Extract the [X, Y] coordinate from the center of the cell holding the provided text.  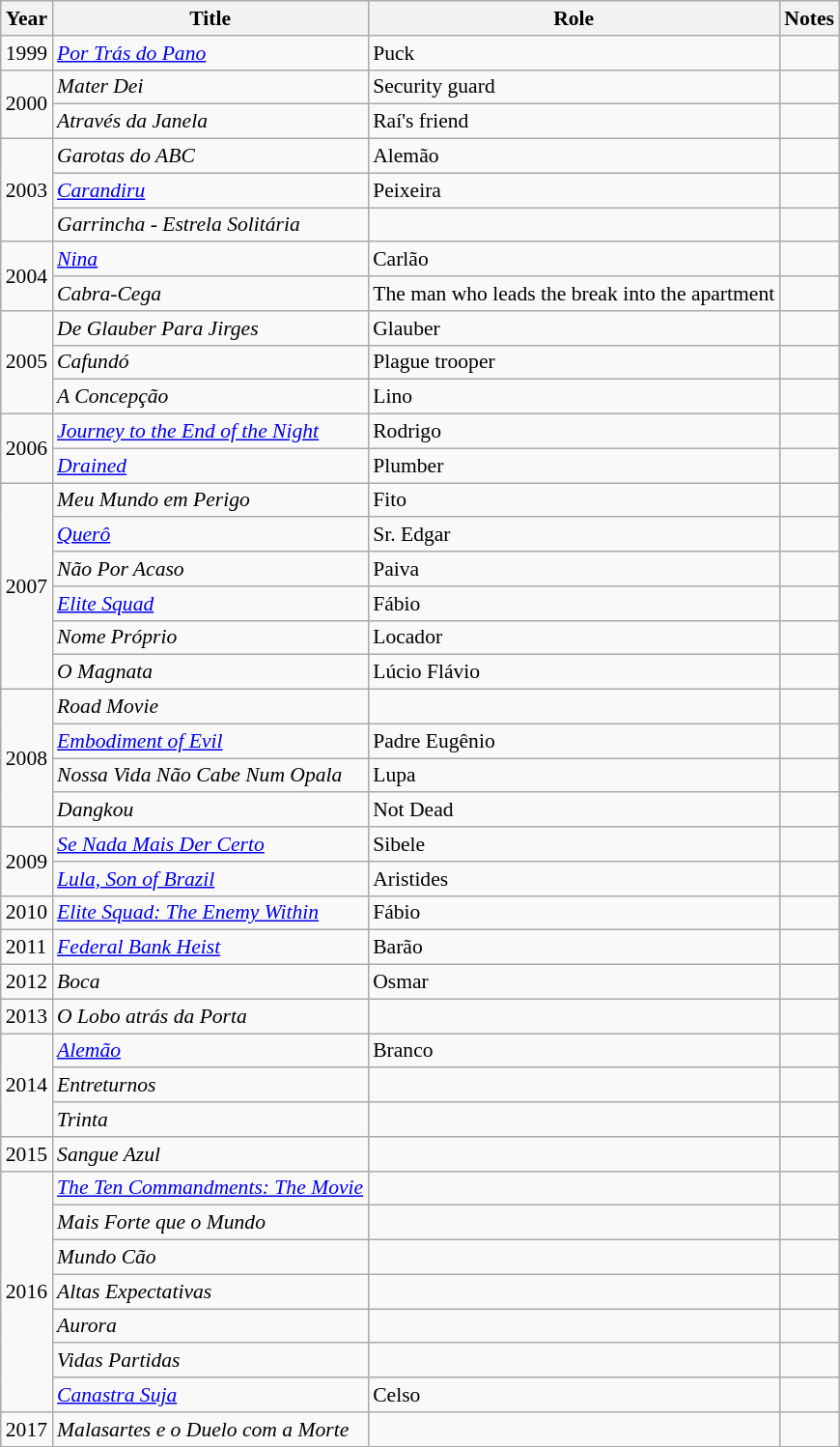
Journey to the End of the Night [210, 432]
Branco [574, 1051]
2004 [27, 276]
Canastra Suja [210, 1395]
Elite Squad [210, 604]
Drained [210, 466]
2003 [27, 191]
Sr. Edgar [574, 535]
Federal Bank Heist [210, 948]
Dangkou [210, 810]
Se Nada Mais Der Certo [210, 844]
Security guard [574, 87]
Puck [574, 53]
Não Por Acaso [210, 569]
2000 [27, 104]
Cabra-Cega [210, 294]
Elite Squad: The Enemy Within [210, 913]
Raí's friend [574, 122]
Fito [574, 500]
2005 [27, 363]
Nossa Vida Não Cabe Num Opala [210, 776]
Osmar [574, 982]
Padre Eugênio [574, 741]
Vidas Partidas [210, 1361]
Altas Expectativas [210, 1291]
Nome Próprio [210, 638]
Role [574, 18]
Celso [574, 1395]
Aurora [210, 1326]
O Magnata [210, 672]
De Glauber Para Jirges [210, 328]
Carlão [574, 260]
2008 [27, 758]
Rodrigo [574, 432]
Notes [809, 18]
Peixeira [574, 190]
Nina [210, 260]
O Lobo atrás da Porta [210, 1016]
Not Dead [574, 810]
2016 [27, 1291]
Trinta [210, 1120]
Meu Mundo em Perigo [210, 500]
Carandiru [210, 190]
Garotas do ABC [210, 156]
Por Trás do Pano [210, 53]
1999 [27, 53]
Lupa [574, 776]
2013 [27, 1016]
The man who leads the break into the apartment [574, 294]
Title [210, 18]
Sibele [574, 844]
Através da Janela [210, 122]
Entreturnos [210, 1086]
Sangue Azul [210, 1154]
Cafundó [210, 362]
Year [27, 18]
2009 [27, 862]
Querô [210, 535]
Mater Dei [210, 87]
2007 [27, 586]
Paiva [574, 569]
2006 [27, 448]
The Ten Commandments: The Movie [210, 1188]
Aristides [574, 879]
Lúcio Flávio [574, 672]
Mais Forte que o Mundo [210, 1223]
Road Movie [210, 707]
Lula, Son of Brazil [210, 879]
Malasartes e o Duelo com a Morte [210, 1430]
Plague trooper [574, 362]
2011 [27, 948]
Glauber [574, 328]
2015 [27, 1154]
A Concepção [210, 397]
Plumber [574, 466]
2014 [27, 1086]
Embodiment of Evil [210, 741]
Garrincha - Estrela Solitária [210, 225]
Locador [574, 638]
2010 [27, 913]
Lino [574, 397]
2017 [27, 1430]
Mundo Cão [210, 1258]
2012 [27, 982]
Barão [574, 948]
Boca [210, 982]
